Pinpoint the cell where the given text exists, returning its [X, Y] midpoint coordinate. 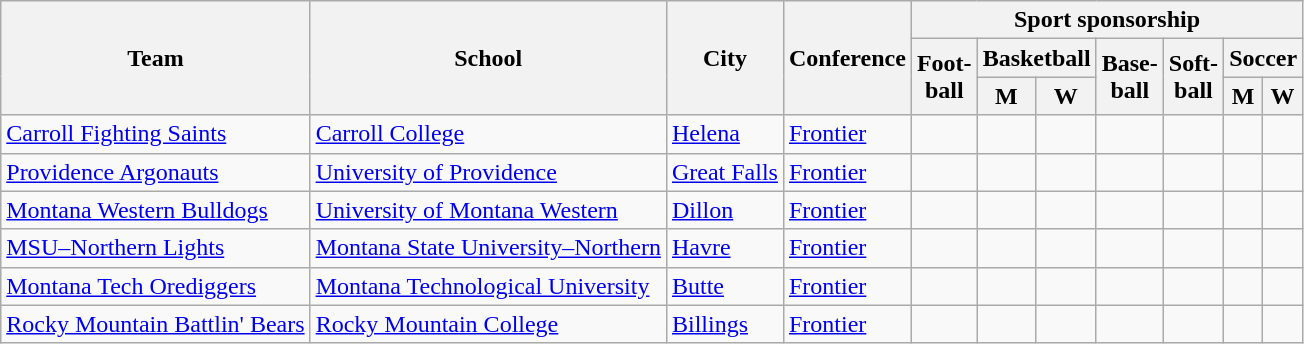
Basketball [1036, 58]
University of Montana Western [488, 210]
University of Providence [488, 172]
Carroll Fighting Saints [156, 134]
Carroll College [488, 134]
Rocky Mountain Battlin' Bears [156, 324]
Great Falls [724, 172]
Foot-ball [944, 77]
Montana Tech Orediggers [156, 286]
Montana State University–Northern [488, 248]
Havre [724, 248]
Soft-ball [1193, 77]
Helena [724, 134]
Billings [724, 324]
Montana Technological University [488, 286]
Butte [724, 286]
City [724, 58]
Montana Western Bulldogs [156, 210]
Rocky Mountain College [488, 324]
MSU–Northern Lights [156, 248]
Soccer [1264, 58]
Dillon [724, 210]
Team [156, 58]
School [488, 58]
Conference [847, 58]
Sport sponsorship [1106, 20]
Providence Argonauts [156, 172]
Base-ball [1130, 77]
